For the text-containing cell, return its midpoint in [X, Y] coordinate format. 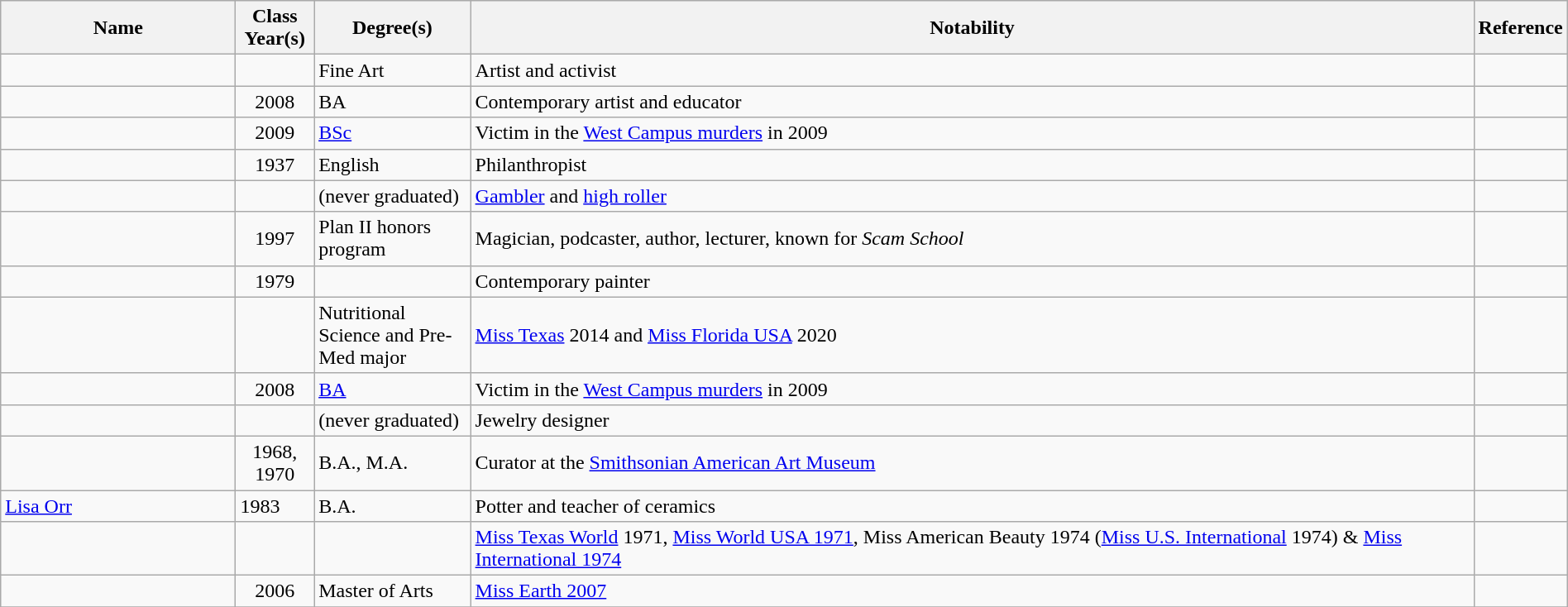
BSc [392, 133]
Notability [973, 28]
Master of Arts [392, 591]
Artist and activist [973, 70]
Class Year(s) [275, 28]
Jewelry designer [973, 420]
Magician, podcaster, author, lecturer, known for Scam School [973, 238]
Miss Earth 2007 [973, 591]
Philanthropist [973, 165]
Contemporary artist and educator [973, 102]
Miss Texas 2014 and Miss Florida USA 2020 [973, 335]
Degree(s) [392, 28]
Miss Texas World 1971, Miss World USA 1971, Miss American Beauty 1974 (Miss U.S. International 1974) & Miss International 1974 [973, 549]
1968, 1970 [275, 463]
B.A. [392, 505]
1937 [275, 165]
1979 [275, 281]
1983 [275, 505]
Reference [1520, 28]
Gambler and high roller [973, 196]
English [392, 165]
2009 [275, 133]
Lisa Orr [118, 505]
Name [118, 28]
Nutritional Science and Pre-Med major [392, 335]
Fine Art [392, 70]
Plan II honors program [392, 238]
1997 [275, 238]
2006 [275, 591]
Curator at the Smithsonian American Art Museum [973, 463]
B.A., M.A. [392, 463]
Potter and teacher of ceramics [973, 505]
Contemporary painter [973, 281]
